Extract the [X, Y] coordinate from the center of the cell holding the provided text.  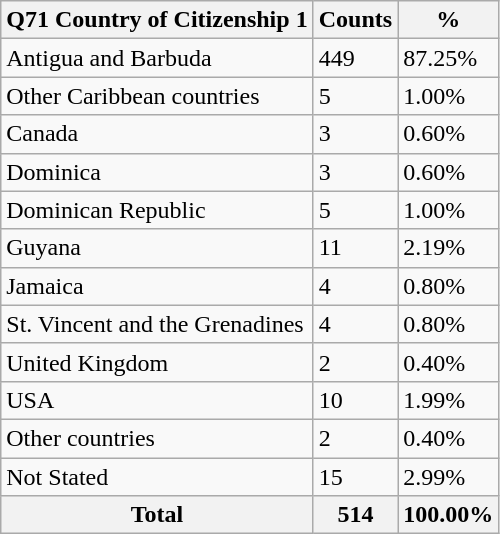
1.99% [448, 400]
514 [355, 515]
10 [355, 400]
United Kingdom [157, 362]
USA [157, 400]
100.00% [448, 515]
St. Vincent and the Grenadines [157, 324]
Canada [157, 134]
87.25% [448, 58]
Dominica [157, 172]
Other countries [157, 438]
11 [355, 248]
Total [157, 515]
Guyana [157, 248]
2.19% [448, 248]
% [448, 20]
Antigua and Barbuda [157, 58]
Q71 Country of Citizenship 1 [157, 20]
Counts [355, 20]
15 [355, 477]
Dominican Republic [157, 210]
Jamaica [157, 286]
Not Stated [157, 477]
Other Caribbean countries [157, 96]
449 [355, 58]
2.99% [448, 477]
